Return the [x, y] coordinate for the center point of the cell that contains the specified text.  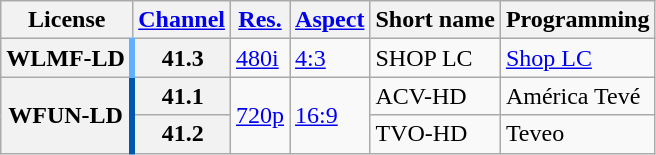
TVO-HD [435, 134]
Short name [435, 20]
720p [260, 115]
ACV-HD [435, 96]
Res. [260, 20]
Programming [578, 20]
41.2 [182, 134]
41.3 [182, 58]
License [67, 20]
WLMF-LD [67, 58]
41.1 [182, 96]
Shop LC [578, 58]
4:3 [330, 58]
SHOP LC [435, 58]
480i [260, 58]
Channel [182, 20]
WFUN-LD [67, 115]
16:9 [330, 115]
Aspect [330, 20]
América Tevé [578, 96]
Teveo [578, 134]
